Scan for the cell matching the given text and deliver its [x, y] coordinate at center. 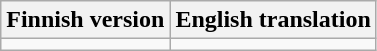
Finnish version [86, 20]
English translation [273, 20]
